Pinpoint the cell where the given text exists, returning its (x, y) midpoint coordinate. 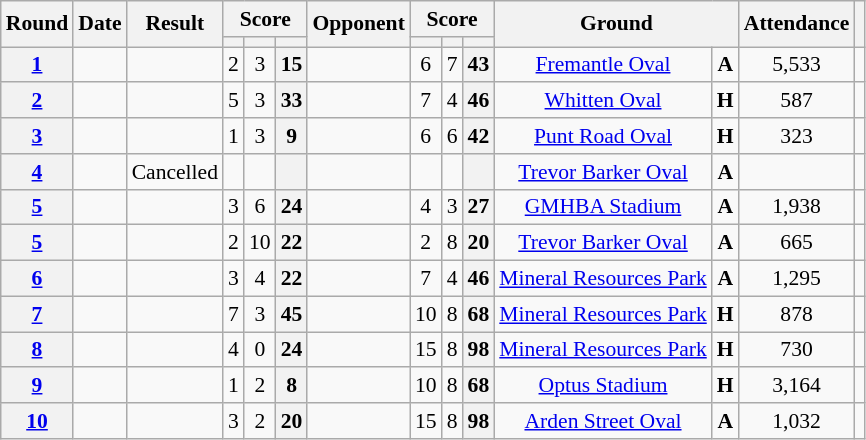
Optus Stadium (603, 386)
Attendance (797, 24)
33 (292, 101)
Ground (616, 24)
Cancelled (175, 172)
1,938 (797, 207)
45 (292, 314)
Fremantle Oval (603, 65)
665 (797, 243)
5,533 (797, 65)
730 (797, 350)
Opponent (358, 24)
323 (797, 136)
Punt Road Oval (603, 136)
Whitten Oval (603, 101)
3,164 (797, 386)
1,295 (797, 279)
27 (479, 207)
587 (797, 101)
42 (479, 136)
43 (479, 65)
1,032 (797, 421)
878 (797, 314)
Arden Street Oval (603, 421)
Result (175, 24)
Date (100, 24)
GMHBA Stadium (603, 207)
Round (38, 24)
0 (260, 350)
